For the text-containing cell, return its midpoint in (x, y) coordinate format. 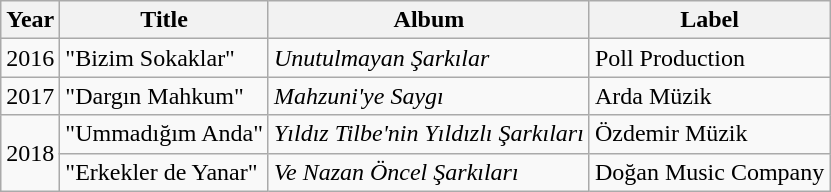
Özdemir Müzik (709, 134)
2017 (30, 96)
Arda Müzik (709, 96)
Mahzuni'ye Saygı (428, 96)
Unutulmayan Şarkılar (428, 58)
"Dargın Mahkum" (164, 96)
Title (164, 20)
Album (428, 20)
Label (709, 20)
Year (30, 20)
2016 (30, 58)
"Ummadığım Anda" (164, 134)
Yıldız Tilbe'nin Yıldızlı Şarkıları (428, 134)
Ve Nazan Öncel Şarkıları (428, 172)
Poll Production (709, 58)
Doğan Music Company (709, 172)
"Bizim Sokaklar" (164, 58)
2018 (30, 153)
"Erkekler de Yanar" (164, 172)
